Detect which cell encompasses the target text, then output its (x, y) center coordinate. 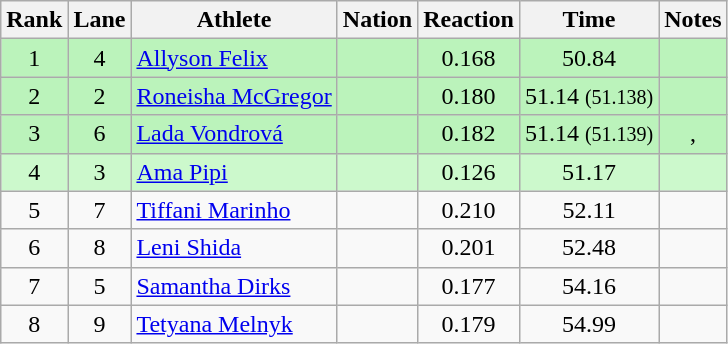
51.17 (588, 172)
1 (34, 58)
Athlete (234, 20)
0.126 (469, 172)
51.14 (51.139) (588, 134)
Notes (693, 20)
Nation (377, 20)
0.180 (469, 96)
50.84 (588, 58)
Leni Shida (234, 248)
, (693, 134)
Time (588, 20)
54.99 (588, 324)
0.201 (469, 248)
Ama Pipi (234, 172)
0.168 (469, 58)
51.14 (51.138) (588, 96)
0.182 (469, 134)
Allyson Felix (234, 58)
Roneisha McGregor (234, 96)
9 (100, 324)
Tetyana Melnyk (234, 324)
52.11 (588, 210)
Samantha Dirks (234, 286)
Rank (34, 20)
Reaction (469, 20)
Lane (100, 20)
Tiffani Marinho (234, 210)
0.177 (469, 286)
52.48 (588, 248)
0.210 (469, 210)
0.179 (469, 324)
54.16 (588, 286)
Lada Vondrová (234, 134)
